Pinpoint the cell where the given text exists, returning its (x, y) midpoint coordinate. 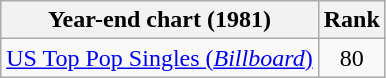
US Top Pop Singles (Billboard) (160, 58)
80 (352, 58)
Year-end chart (1981) (160, 20)
Rank (352, 20)
